Determine the (x, y) coordinate at the center of the cell enclosing the given text.  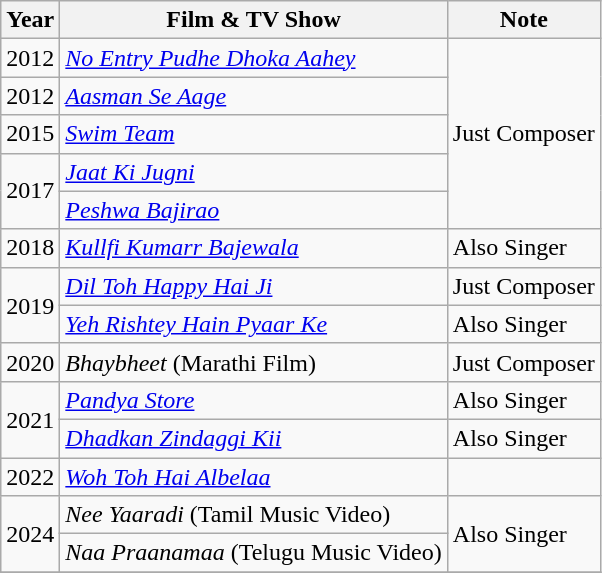
Pandya Store (254, 400)
Note (524, 20)
2018 (30, 248)
Kullfi Kumarr Bajewala (254, 248)
Peshwa Bajirao (254, 210)
Bhaybheet (Marathi Film) (254, 362)
2017 (30, 191)
Dhadkan Zindaggi Kii (254, 438)
2022 (30, 477)
Aasman Se Aage (254, 96)
2015 (30, 134)
Dil Toh Happy Hai Ji (254, 286)
Year (30, 20)
Yeh Rishtey Hain Pyaar Ke (254, 324)
2020 (30, 362)
2021 (30, 419)
Film & TV Show (254, 20)
Swim Team (254, 134)
2019 (30, 305)
Nee Yaaradi (Tamil Music Video) (254, 515)
Jaat Ki Jugni (254, 172)
Woh Toh Hai Albelaa (254, 477)
2024 (30, 534)
Naa Praanamaa (Telugu Music Video) (254, 553)
No Entry Pudhe Dhoka Aahey (254, 58)
